Search for the cell housing the specified text and yield its [X, Y] center coordinate. 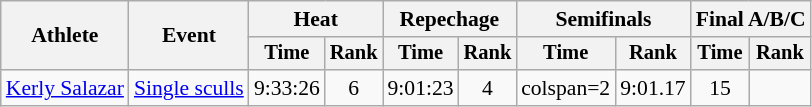
Athlete [65, 36]
Heat [316, 19]
Kerly Salazar [65, 88]
4 [488, 88]
Event [189, 36]
Semifinals [604, 19]
9:01:23 [420, 88]
6 [354, 88]
colspan=2 [566, 88]
9:01.17 [652, 88]
9:33:26 [287, 88]
Repechage [449, 19]
Single sculls [189, 88]
Final A/B/C [751, 19]
15 [720, 88]
